Determine the [X, Y] coordinate at the center of the cell enclosing the given text.  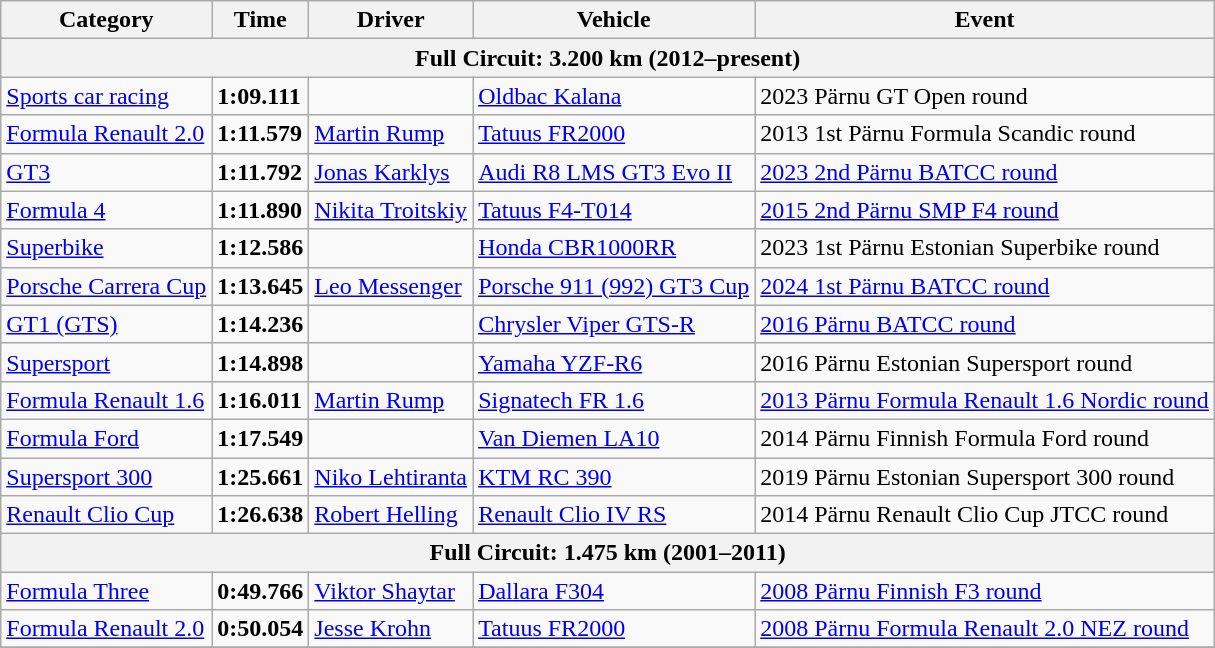
1:25.661 [260, 477]
Honda CBR1000RR [614, 248]
2016 Pärnu Estonian Supersport round [985, 362]
Supersport [106, 362]
Dallara F304 [614, 591]
Robert Helling [391, 515]
Nikita Troitskiy [391, 210]
Time [260, 20]
Formula Ford [106, 438]
Supersport 300 [106, 477]
2014 Pärnu Finnish Formula Ford round [985, 438]
Yamaha YZF-R6 [614, 362]
0:50.054 [260, 629]
Full Circuit: 3.200 km (2012–present) [608, 58]
Full Circuit: 1.475 km (2001–2011) [608, 553]
GT1 (GTS) [106, 324]
2023 1st Pärnu Estonian Superbike round [985, 248]
Oldbac Kalana [614, 96]
Viktor Shaytar [391, 591]
Vehicle [614, 20]
2024 1st Pärnu BATCC round [985, 286]
Renault Clio IV RS [614, 515]
Formula Renault 1.6 [106, 400]
2019 Pärnu Estonian Supersport 300 round [985, 477]
0:49.766 [260, 591]
1:26.638 [260, 515]
1:16.011 [260, 400]
Niko Lehtiranta [391, 477]
Event [985, 20]
Tatuus F4-T014 [614, 210]
1:12.586 [260, 248]
Sports car racing [106, 96]
1:11.792 [260, 172]
Signatech FR 1.6 [614, 400]
KTM RC 390 [614, 477]
1:17.549 [260, 438]
Porsche 911 (992) GT3 Cup [614, 286]
2023 Pärnu GT Open round [985, 96]
Jesse Krohn [391, 629]
1:11.579 [260, 134]
1:11.890 [260, 210]
1:14.236 [260, 324]
Van Diemen LA10 [614, 438]
Chrysler Viper GTS-R [614, 324]
2013 1st Pärnu Formula Scandic round [985, 134]
Category [106, 20]
2008 Pärnu Finnish F3 round [985, 591]
Superbike [106, 248]
Driver [391, 20]
Jonas Karklys [391, 172]
2014 Pärnu Renault Clio Cup JTCC round [985, 515]
Leo Messenger [391, 286]
Audi R8 LMS GT3 Evo II [614, 172]
Formula Three [106, 591]
1:13.645 [260, 286]
2013 Pärnu Formula Renault 1.6 Nordic round [985, 400]
Formula 4 [106, 210]
1:09.111 [260, 96]
Renault Clio Cup [106, 515]
GT3 [106, 172]
1:14.898 [260, 362]
2016 Pärnu BATCC round [985, 324]
2008 Pärnu Formula Renault 2.0 NEZ round [985, 629]
2023 2nd Pärnu BATCC round [985, 172]
Porsche Carrera Cup [106, 286]
2015 2nd Pärnu SMP F4 round [985, 210]
